Determine the (X, Y) coordinate at the center of the cell enclosing the given text.  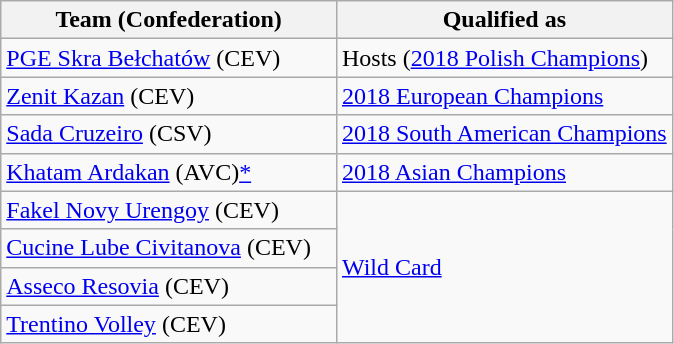
2018 South American Champions (504, 134)
2018 European Champions (504, 96)
Trentino Volley (CEV) (169, 324)
Cucine Lube Civitanova (CEV) (169, 248)
Qualified as (504, 20)
Zenit Kazan (CEV) (169, 96)
Hosts (2018 Polish Champions) (504, 58)
PGE Skra Bełchatów (CEV) (169, 58)
Asseco Resovia (CEV) (169, 286)
Team (Confederation) (169, 20)
Khatam Ardakan (AVC)* (169, 172)
Fakel Novy Urengoy (CEV) (169, 210)
Sada Cruzeiro (CSV) (169, 134)
Wild Card (504, 267)
2018 Asian Champions (504, 172)
